Identify which cell holds the provided text, then report its (x, y) central coordinate. 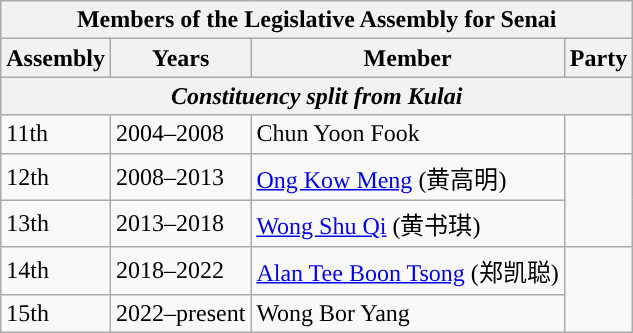
Party (598, 58)
2004–2008 (180, 134)
14th (56, 270)
2008–2013 (180, 176)
11th (56, 134)
15th (56, 313)
Chun Yoon Fook (408, 134)
2013–2018 (180, 224)
Ong Kow Meng (黄高明) (408, 176)
Assembly (56, 58)
Constituency split from Kulai (317, 96)
Wong Bor Yang (408, 313)
Alan Tee Boon Tsong (郑凯聪) (408, 270)
12th (56, 176)
2018–2022 (180, 270)
Years (180, 58)
13th (56, 224)
Member (408, 58)
Wong Shu Qi (黄书琪) (408, 224)
Members of the Legislative Assembly for Senai (317, 20)
2022–present (180, 313)
